Detect which cell encompasses the target text, then output its (x, y) center coordinate. 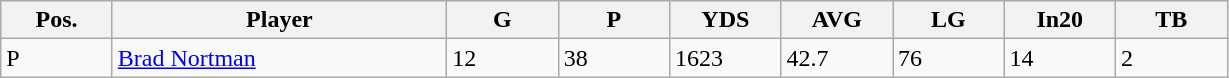
14 (1060, 58)
In20 (1060, 20)
1623 (726, 58)
Player (279, 20)
Pos. (56, 20)
G (502, 20)
42.7 (836, 58)
76 (948, 58)
LG (948, 20)
TB (1171, 20)
12 (502, 58)
AVG (836, 20)
YDS (726, 20)
2 (1171, 58)
Brad Nortman (279, 58)
38 (614, 58)
